Identify which cell holds the provided text, then report its [X, Y] central coordinate. 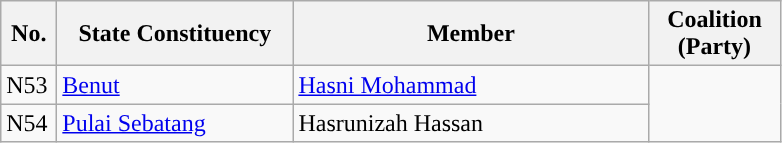
N53 [29, 85]
No. [29, 34]
Coalition (Party) [714, 34]
Hasrunizah Hassan [471, 123]
Pulai Sebatang [175, 123]
N54 [29, 123]
State Constituency [175, 34]
Hasni Mohammad [471, 85]
Member [471, 34]
Benut [175, 85]
